Capture the cell that displays the provided text and extract its [X, Y] central coordinate. 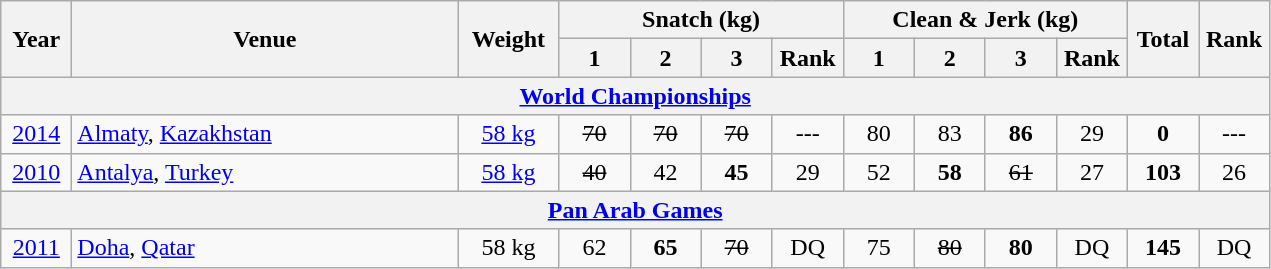
62 [594, 248]
Doha, Qatar [265, 248]
Pan Arab Games [636, 210]
75 [878, 248]
52 [878, 172]
Antalya, Turkey [265, 172]
2010 [36, 172]
Year [36, 39]
2014 [36, 134]
40 [594, 172]
103 [1162, 172]
58 [950, 172]
65 [666, 248]
Snatch (kg) [701, 20]
2011 [36, 248]
Almaty, Kazakhstan [265, 134]
0 [1162, 134]
27 [1092, 172]
World Championships [636, 96]
45 [736, 172]
Venue [265, 39]
Clean & Jerk (kg) [985, 20]
83 [950, 134]
26 [1234, 172]
Total [1162, 39]
61 [1020, 172]
Weight [508, 39]
86 [1020, 134]
145 [1162, 248]
42 [666, 172]
